Scan for the cell matching the given text and deliver its [x, y] coordinate at center. 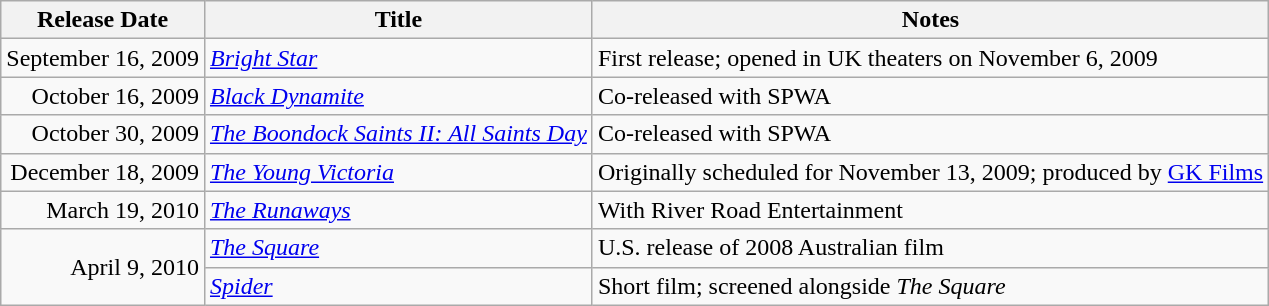
March 19, 2010 [103, 210]
Originally scheduled for November 13, 2009; produced by GK Films [930, 172]
December 18, 2009 [103, 172]
Notes [930, 20]
The Runaways [398, 210]
September 16, 2009 [103, 58]
Spider [398, 286]
Black Dynamite [398, 96]
The Young Victoria [398, 172]
First release; opened in UK theaters on November 6, 2009 [930, 58]
April 9, 2010 [103, 267]
October 30, 2009 [103, 134]
October 16, 2009 [103, 96]
The Square [398, 248]
Short film; screened alongside The Square [930, 286]
Title [398, 20]
Release Date [103, 20]
The Boondock Saints II: All Saints Day [398, 134]
U.S. release of 2008 Australian film [930, 248]
Bright Star [398, 58]
With River Road Entertainment [930, 210]
